Search for the cell housing the specified text and yield its (x, y) center coordinate. 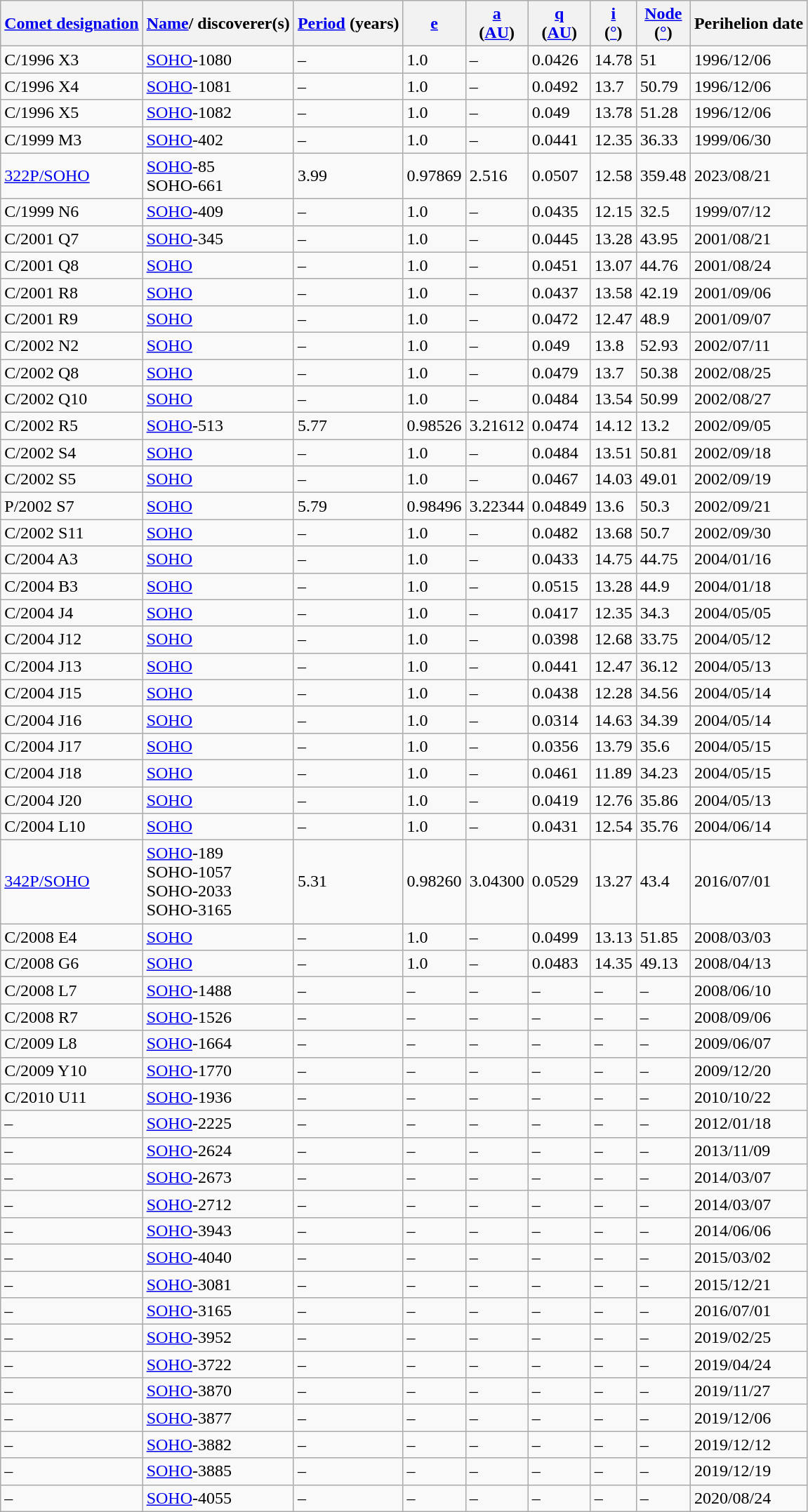
SOHO-409 (218, 212)
0.0314 (559, 719)
1999/07/12 (748, 212)
0.0419 (559, 800)
C/2009 Y10 (72, 1070)
Node(°) (663, 24)
2004/01/18 (748, 586)
P/2002 S7 (72, 506)
C/2004 J12 (72, 639)
SOHO-1488 (218, 990)
SOHO-1664 (218, 1044)
C/2004 J13 (72, 666)
13.78 (614, 113)
C/2002 R5 (72, 426)
2002/08/27 (748, 399)
0.98526 (434, 426)
C/2001 Q8 (72, 265)
0.0492 (559, 86)
0.0467 (559, 479)
43.95 (663, 239)
SOHO-1081 (218, 86)
2008/09/06 (748, 1017)
C/2002 N2 (72, 345)
2008/03/03 (748, 937)
2019/04/24 (748, 1365)
13.51 (614, 453)
2004/06/14 (748, 827)
2019/11/27 (748, 1391)
49.13 (663, 964)
0.0483 (559, 964)
C/2002 Q8 (72, 373)
35.76 (663, 827)
13.54 (614, 399)
13.8 (614, 345)
C/2002 Q10 (72, 399)
12.68 (614, 639)
14.12 (614, 426)
SOHO-3943 (218, 1231)
14.35 (614, 964)
C/2008 L7 (72, 990)
C/2004 L10 (72, 827)
2002/09/30 (748, 533)
2015/03/02 (748, 1257)
Comet designation (72, 24)
32.5 (663, 212)
SOHO-4055 (218, 1498)
0.97869 (434, 175)
2008/06/10 (748, 990)
5.79 (348, 506)
SOHO-3870 (218, 1391)
13.58 (614, 292)
2001/08/21 (748, 239)
C/2008 G6 (72, 964)
C/2008 E4 (72, 937)
36.33 (663, 140)
0.0435 (559, 212)
0.0433 (559, 559)
SOHO-3081 (218, 1284)
0.98260 (434, 882)
SOHO-1082 (218, 113)
2013/11/09 (748, 1150)
SOHO-345 (218, 239)
34.23 (663, 773)
2014/06/06 (748, 1231)
50.3 (663, 506)
0.0437 (559, 292)
2019/02/25 (748, 1338)
51.28 (663, 113)
359.48 (663, 175)
C/1996 X4 (72, 86)
SOHO-3882 (218, 1445)
C/2004 J18 (72, 773)
0.0515 (559, 586)
C/2002 S5 (72, 479)
2012/01/18 (748, 1124)
C/2004 J4 (72, 613)
0.0398 (559, 639)
2.516 (497, 175)
2002/09/05 (748, 426)
50.79 (663, 86)
12.54 (614, 827)
3.99 (348, 175)
0.0472 (559, 319)
2010/10/22 (748, 1097)
13.79 (614, 746)
0.0426 (559, 60)
2019/12/12 (748, 1445)
Name/ discoverer(s) (218, 24)
SOHO-3877 (218, 1418)
2002/08/25 (748, 373)
SOHO-402 (218, 140)
C/1996 X3 (72, 60)
C/1999 N6 (72, 212)
2001/09/07 (748, 319)
5.31 (348, 882)
0.0445 (559, 239)
SOHO-1526 (218, 1017)
2023/08/21 (748, 175)
50.7 (663, 533)
2002/09/19 (748, 479)
33.75 (663, 639)
0.0479 (559, 373)
14.03 (614, 479)
2004/01/16 (748, 559)
Period (years) (348, 24)
2015/12/21 (748, 1284)
C/2004 B3 (72, 586)
42.19 (663, 292)
322P/SOHO (72, 175)
12.76 (614, 800)
C/2001 R9 (72, 319)
48.9 (663, 319)
q(AU) (559, 24)
12.58 (614, 175)
52.93 (663, 345)
2019/12/06 (748, 1418)
SOHO-3885 (218, 1471)
13.27 (614, 882)
2001/09/06 (748, 292)
2002/07/11 (748, 345)
e (434, 24)
50.99 (663, 399)
2001/08/24 (748, 265)
0.04849 (559, 506)
SOHO-3952 (218, 1338)
13.13 (614, 937)
SOHO-513 (218, 426)
0.0499 (559, 937)
11.89 (614, 773)
0.0417 (559, 613)
44.75 (663, 559)
35.6 (663, 746)
C/2004 A3 (72, 559)
2009/06/07 (748, 1044)
SOHO-2225 (218, 1124)
2008/04/13 (748, 964)
C/2001 Q7 (72, 239)
0.0482 (559, 533)
SOHO-2624 (218, 1150)
0.0507 (559, 175)
2002/09/21 (748, 506)
C/2002 S4 (72, 453)
34.56 (663, 693)
13.6 (614, 506)
C/2004 J17 (72, 746)
SOHO-85SOHO-661 (218, 175)
43.4 (663, 882)
12.28 (614, 693)
34.39 (663, 719)
12.15 (614, 212)
44.9 (663, 586)
44.76 (663, 265)
SOHO-4040 (218, 1257)
2004/05/05 (748, 613)
35.86 (663, 800)
14.63 (614, 719)
C/2009 L8 (72, 1044)
51.85 (663, 937)
3.04300 (497, 882)
50.81 (663, 453)
SOHO-2712 (218, 1204)
0.0356 (559, 746)
C/2004 J20 (72, 800)
C/2008 R7 (72, 1017)
C/1996 X5 (72, 113)
36.12 (663, 666)
C/2004 J15 (72, 693)
0.0474 (559, 426)
SOHO-3722 (218, 1365)
SOHO-1080 (218, 60)
2009/12/20 (748, 1070)
0.0529 (559, 882)
2002/09/18 (748, 453)
C/2002 S11 (72, 533)
C/2010 U11 (72, 1097)
3.22344 (497, 506)
Perihelion date (748, 24)
49.01 (663, 479)
i(°) (614, 24)
SOHO-1770 (218, 1070)
2020/08/24 (748, 1498)
13.68 (614, 533)
C/1999 M3 (72, 140)
13.2 (663, 426)
a(AU) (497, 24)
13.07 (614, 265)
SOHO-3165 (218, 1311)
0.0451 (559, 265)
14.75 (614, 559)
1999/06/30 (748, 140)
0.0461 (559, 773)
SOHO-1936 (218, 1097)
0.0431 (559, 827)
5.77 (348, 426)
342P/SOHO (72, 882)
2004/05/12 (748, 639)
51 (663, 60)
14.78 (614, 60)
0.0438 (559, 693)
SOHO-189SOHO-1057SOHO-2033SOHO-3165 (218, 882)
0.98496 (434, 506)
2019/12/19 (748, 1471)
C/2001 R8 (72, 292)
34.3 (663, 613)
C/2004 J16 (72, 719)
50.38 (663, 373)
3.21612 (497, 426)
SOHO-2673 (218, 1177)
